Extract the [x, y] coordinate from the center of the cell holding the provided text.  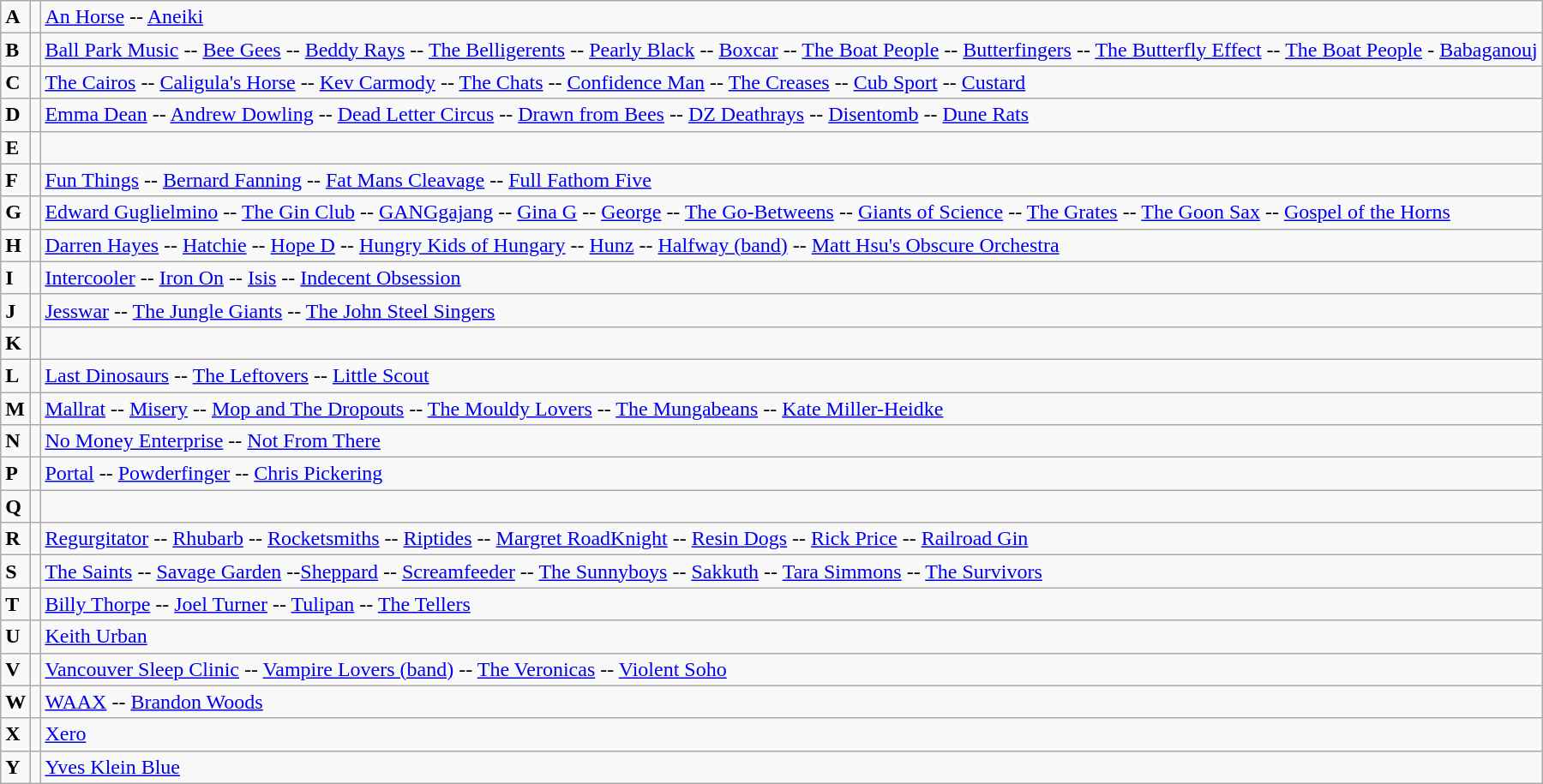
H [15, 245]
An Horse -- Aneiki [791, 17]
The Cairos -- Caligula's Horse -- Kev Carmody -- The Chats -- Confidence Man -- The Creases -- Cub Sport -- Custard [791, 82]
Xero [791, 734]
The Saints -- Savage Garden --Sheppard -- Screamfeeder -- The Sunnyboys -- Sakkuth -- Tara Simmons -- The Survivors [791, 572]
I [15, 278]
Mallrat -- Misery -- Mop and The Dropouts -- The Mouldy Lovers -- The Mungabeans -- Kate Miller-Heidke [791, 409]
C [15, 82]
B [15, 50]
D [15, 115]
Yves Klein Blue [791, 767]
R [15, 539]
X [15, 734]
S [15, 572]
Vancouver Sleep Clinic -- Vampire Lovers (band) -- The Veronicas -- Violent Soho [791, 669]
Fun Things -- Bernard Fanning -- Fat Mans Cleavage -- Full Fathom Five [791, 180]
Keith Urban [791, 637]
Q [15, 506]
Last Dinosaurs -- The Leftovers -- Little Scout [791, 375]
No Money Enterprise -- Not From There [791, 441]
P [15, 474]
F [15, 180]
N [15, 441]
WAAX -- Brandon Woods [791, 702]
Portal -- Powderfinger -- Chris Pickering [791, 474]
Darren Hayes -- Hatchie -- Hope D -- Hungry Kids of Hungary -- Hunz -- Halfway (band) -- Matt Hsu's Obscure Orchestra [791, 245]
Regurgitator -- Rhubarb -- Rocketsmiths -- Riptides -- Margret RoadKnight -- Resin Dogs -- Rick Price -- Railroad Gin [791, 539]
V [15, 669]
J [15, 310]
Jesswar -- The Jungle Giants -- The John Steel Singers [791, 310]
U [15, 637]
Intercooler -- Iron On -- Isis -- Indecent Obsession [791, 278]
Emma Dean -- Andrew Dowling -- Dead Letter Circus -- Drawn from Bees -- DZ Deathrays -- Disentomb -- Dune Rats [791, 115]
W [15, 702]
T [15, 604]
G [15, 212]
L [15, 375]
A [15, 17]
Y [15, 767]
E [15, 147]
Billy Thorpe -- Joel Turner -- Tulipan -- The Tellers [791, 604]
K [15, 343]
M [15, 409]
